Extract the [X, Y] coordinate from the center of the cell holding the provided text.  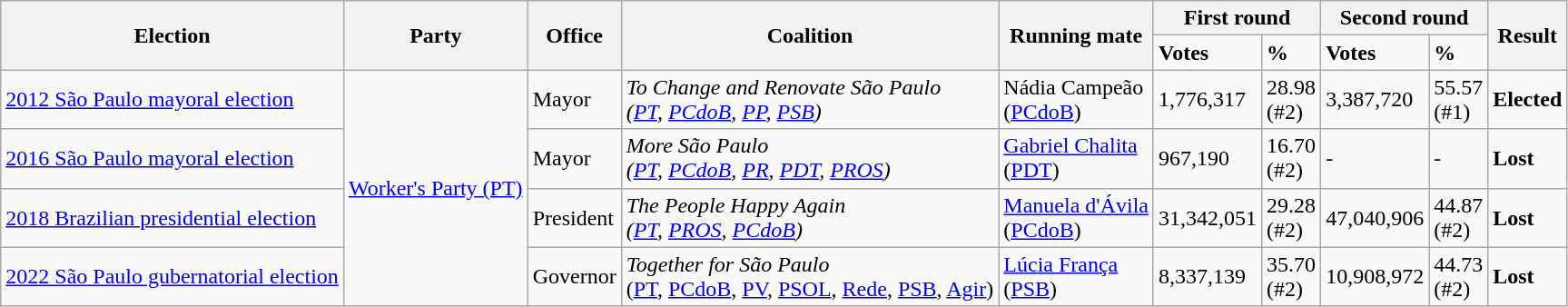
47,040,906 [1375, 218]
Gabriel Chalita(PDT) [1077, 158]
44.73(#2) [1458, 276]
Party [436, 35]
28.98(#2) [1291, 100]
Coalition [810, 35]
3,387,720 [1375, 100]
2018 Brazilian presidential election [173, 218]
Together for São Paulo(PT, PCdoB, PV, PSOL, Rede, PSB, Agir) [810, 276]
First round [1237, 18]
Election [173, 35]
More São Paulo(PT, PCdoB, PR, PDT, PROS) [810, 158]
Nádia Campeão(PCdoB) [1077, 100]
Second round [1405, 18]
1,776,317 [1208, 100]
16.70(#2) [1291, 158]
44.87(#2) [1458, 218]
35.70(#2) [1291, 276]
Office [574, 35]
10,908,972 [1375, 276]
29.28(#2) [1291, 218]
2016 São Paulo mayoral election [173, 158]
President [574, 218]
2012 São Paulo mayoral election [173, 100]
31,342,051 [1208, 218]
Running mate [1077, 35]
Worker's Party (PT) [436, 188]
Governor [574, 276]
To Change and Renovate São Paulo(PT, PCdoB, PP, PSB) [810, 100]
The People Happy Again(PT, PROS, PCdoB) [810, 218]
Elected [1527, 100]
Manuela d'Ávila(PCdoB) [1077, 218]
Result [1527, 35]
8,337,139 [1208, 276]
2022 São Paulo gubernatorial election [173, 276]
55.57(#1) [1458, 100]
Lúcia França(PSB) [1077, 276]
967,190 [1208, 158]
